For the text-containing cell, return its midpoint in [x, y] coordinate format. 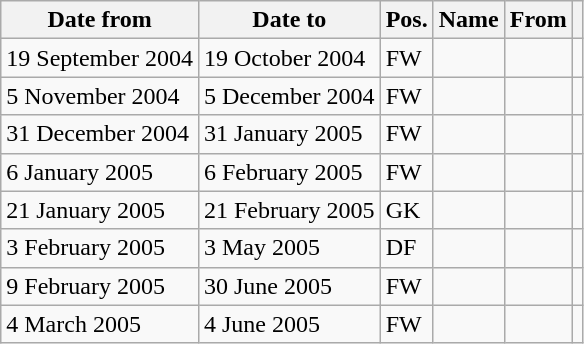
4 June 2005 [289, 324]
5 November 2004 [100, 96]
31 January 2005 [289, 134]
GK [406, 210]
Date from [100, 20]
19 October 2004 [289, 58]
4 March 2005 [100, 324]
6 February 2005 [289, 172]
21 February 2005 [289, 210]
3 February 2005 [100, 248]
30 June 2005 [289, 286]
31 December 2004 [100, 134]
5 December 2004 [289, 96]
DF [406, 248]
Date to [289, 20]
From [538, 20]
19 September 2004 [100, 58]
6 January 2005 [100, 172]
9 February 2005 [100, 286]
Pos. [406, 20]
Name [468, 20]
21 January 2005 [100, 210]
3 May 2005 [289, 248]
